Find where the given text appears and provide that cell's center as (x, y) coordinate. 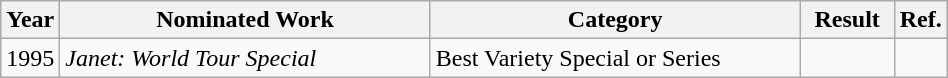
Best Variety Special or Series (615, 58)
Category (615, 20)
Nominated Work (245, 20)
Result (847, 20)
1995 (30, 58)
Year (30, 20)
Ref. (920, 20)
Janet: World Tour Special (245, 58)
